Search for the cell housing the specified text and yield its [X, Y] center coordinate. 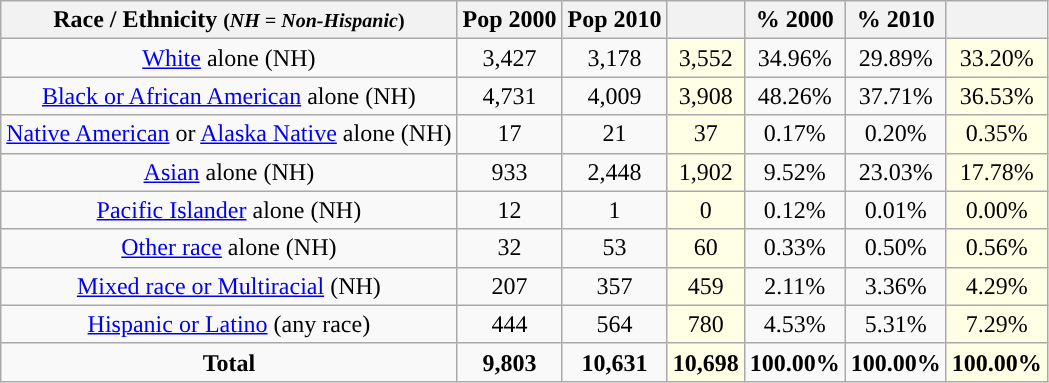
37 [706, 134]
Pop 2000 [510, 20]
0 [706, 210]
17 [510, 134]
4.29% [996, 286]
0.20% [896, 134]
2.11% [794, 286]
5.31% [896, 324]
48.26% [794, 96]
12 [510, 210]
Other race alone (NH) [229, 248]
0.56% [996, 248]
23.03% [896, 172]
0.01% [896, 210]
0.00% [996, 210]
0.35% [996, 134]
4,009 [614, 96]
9.52% [794, 172]
Total [229, 362]
34.96% [794, 58]
1 [614, 210]
9,803 [510, 362]
1,902 [706, 172]
Black or African American alone (NH) [229, 96]
Race / Ethnicity (NH = Non-Hispanic) [229, 20]
Hispanic or Latino (any race) [229, 324]
4,731 [510, 96]
32 [510, 248]
Mixed race or Multiracial (NH) [229, 286]
0.33% [794, 248]
357 [614, 286]
0.17% [794, 134]
3,427 [510, 58]
% 2000 [794, 20]
3,552 [706, 58]
207 [510, 286]
37.71% [896, 96]
564 [614, 324]
60 [706, 248]
10,631 [614, 362]
33.20% [996, 58]
3.36% [896, 286]
444 [510, 324]
29.89% [896, 58]
% 2010 [896, 20]
3,178 [614, 58]
459 [706, 286]
10,698 [706, 362]
21 [614, 134]
53 [614, 248]
Pop 2010 [614, 20]
Native American or Alaska Native alone (NH) [229, 134]
Asian alone (NH) [229, 172]
2,448 [614, 172]
17.78% [996, 172]
0.12% [794, 210]
7.29% [996, 324]
White alone (NH) [229, 58]
3,908 [706, 96]
0.50% [896, 248]
933 [510, 172]
4.53% [794, 324]
Pacific Islander alone (NH) [229, 210]
780 [706, 324]
36.53% [996, 96]
